Capture the cell that displays the provided text and extract its [X, Y] central coordinate. 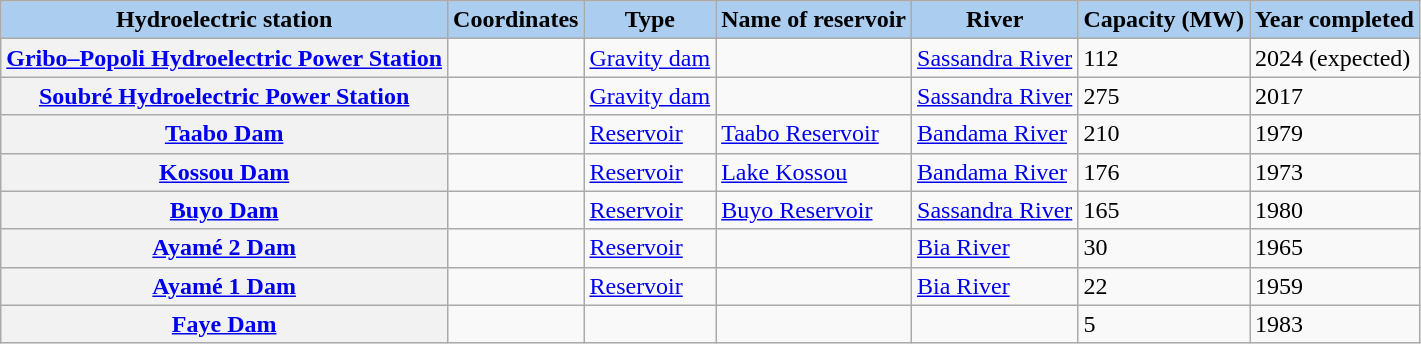
Faye Dam [224, 324]
165 [1164, 210]
Hydroelectric station [224, 20]
Ayamé 1 Dam [224, 286]
275 [1164, 96]
5 [1164, 324]
2017 [1335, 96]
1980 [1335, 210]
112 [1164, 58]
Buyo Reservoir [814, 210]
2024 (expected) [1335, 58]
Year completed [1335, 20]
Ayamé 2 Dam [224, 248]
Taabo Dam [224, 134]
Capacity (MW) [1164, 20]
22 [1164, 286]
1965 [1335, 248]
Lake Kossou [814, 172]
1983 [1335, 324]
210 [1164, 134]
Taabo Reservoir [814, 134]
30 [1164, 248]
1959 [1335, 286]
Soubré Hydroelectric Power Station [224, 96]
Buyo Dam [224, 210]
Coordinates [516, 20]
River [995, 20]
1979 [1335, 134]
Gribo–Popoli Hydroelectric Power Station [224, 58]
1973 [1335, 172]
Type [650, 20]
176 [1164, 172]
Name of reservoir [814, 20]
Kossou Dam [224, 172]
